Return [x, y] of the center of cell containing provided text 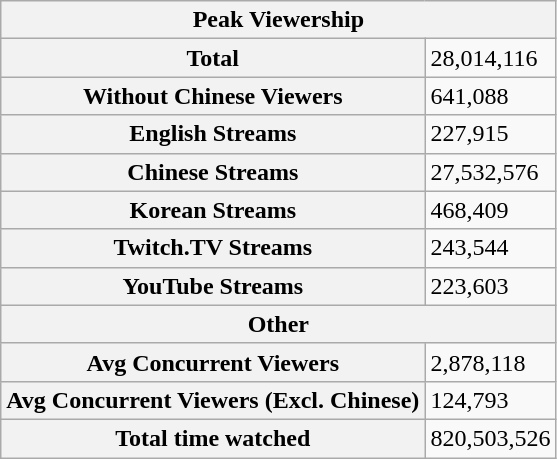
Other [278, 324]
Avg Concurrent Viewers (Excl. Chinese) [213, 400]
227,915 [490, 134]
641,088 [490, 96]
YouTube Streams [213, 286]
820,503,526 [490, 438]
468,409 [490, 210]
243,544 [490, 248]
27,532,576 [490, 172]
223,603 [490, 286]
Total [213, 58]
Peak Viewership [278, 20]
2,878,118 [490, 362]
Chinese Streams [213, 172]
28,014,116 [490, 58]
Twitch.TV Streams [213, 248]
124,793 [490, 400]
Avg Concurrent Viewers [213, 362]
Without Chinese Viewers [213, 96]
Korean Streams [213, 210]
English Streams [213, 134]
Total time watched [213, 438]
